Return [X, Y] of the center of cell containing provided text 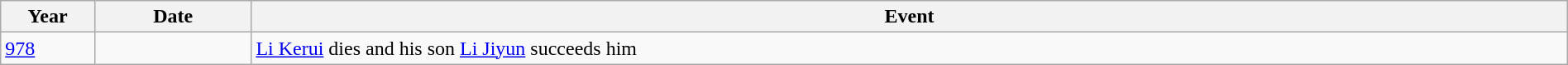
Year [48, 17]
Date [172, 17]
978 [48, 48]
Event [910, 17]
Li Kerui dies and his son Li Jiyun succeeds him [910, 48]
